Detect which cell encompasses the target text, then output its [x, y] center coordinate. 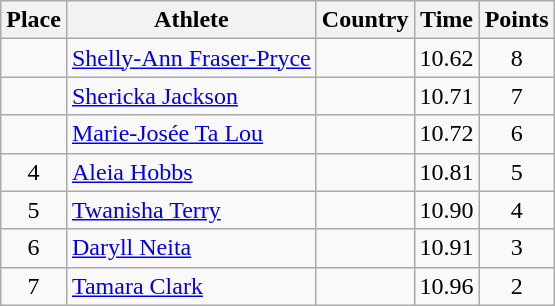
Points [516, 20]
10.91 [446, 248]
Athlete [191, 20]
10.81 [446, 172]
Tamara Clark [191, 286]
Marie-Josée Ta Lou [191, 134]
10.96 [446, 286]
Time [446, 20]
Daryll Neita [191, 248]
Country [365, 20]
Twanisha Terry [191, 210]
Place [34, 20]
10.72 [446, 134]
2 [516, 286]
10.90 [446, 210]
8 [516, 58]
3 [516, 248]
Shelly-Ann Fraser-Pryce [191, 58]
Shericka Jackson [191, 96]
10.62 [446, 58]
10.71 [446, 96]
Aleia Hobbs [191, 172]
